For the text-containing cell, return its midpoint in [X, Y] coordinate format. 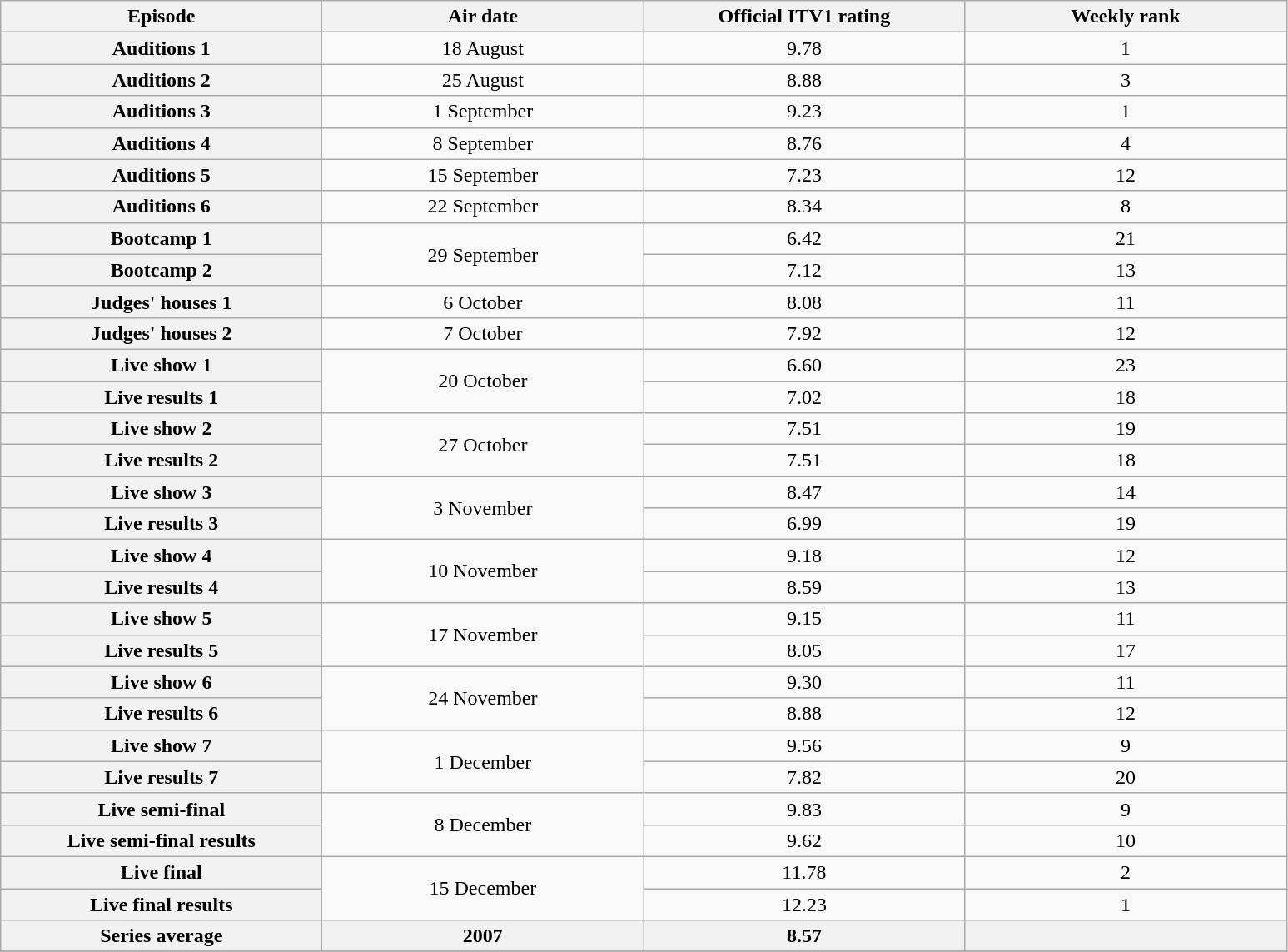
6.99 [804, 524]
Live semi-final [162, 809]
Live show 7 [162, 745]
Auditions 1 [162, 48]
3 November [483, 508]
6 October [483, 302]
Live results 2 [162, 461]
8.47 [804, 492]
Auditions 4 [162, 143]
9.30 [804, 682]
8.05 [804, 650]
14 [1126, 492]
Live results 6 [162, 714]
9.15 [804, 619]
7.12 [804, 270]
Bootcamp 2 [162, 270]
29 September [483, 254]
10 [1126, 840]
Live results 3 [162, 524]
Live results 1 [162, 397]
9.23 [804, 112]
Weekly rank [1126, 17]
7 October [483, 333]
6.42 [804, 238]
8 December [483, 825]
20 [1126, 777]
Live results 4 [162, 587]
9.83 [804, 809]
4 [1126, 143]
1 September [483, 112]
Air date [483, 17]
9.62 [804, 840]
8 [1126, 207]
18 August [483, 48]
22 September [483, 207]
20 October [483, 381]
15 December [483, 888]
Live final results [162, 904]
8 September [483, 143]
Live show 1 [162, 365]
Bootcamp 1 [162, 238]
21 [1126, 238]
15 September [483, 175]
Live show 3 [162, 492]
Auditions 6 [162, 207]
Official ITV1 rating [804, 17]
Live final [162, 872]
7.82 [804, 777]
Episode [162, 17]
6.60 [804, 365]
7.92 [804, 333]
Judges' houses 2 [162, 333]
12.23 [804, 904]
9.78 [804, 48]
8.76 [804, 143]
Auditions 2 [162, 80]
1 December [483, 761]
7.23 [804, 175]
8.57 [804, 936]
Auditions 5 [162, 175]
8.08 [804, 302]
23 [1126, 365]
25 August [483, 80]
9.18 [804, 556]
Live show 5 [162, 619]
Series average [162, 936]
Live show 2 [162, 429]
3 [1126, 80]
9.56 [804, 745]
Auditions 3 [162, 112]
17 [1126, 650]
17 November [483, 635]
7.02 [804, 397]
Live show 4 [162, 556]
2007 [483, 936]
Live semi-final results [162, 840]
8.59 [804, 587]
Judges' houses 1 [162, 302]
11.78 [804, 872]
Live show 6 [162, 682]
27 October [483, 445]
Live results 5 [162, 650]
10 November [483, 571]
Live results 7 [162, 777]
2 [1126, 872]
8.34 [804, 207]
24 November [483, 698]
